Identify which cell holds the provided text, then report its [x, y] central coordinate. 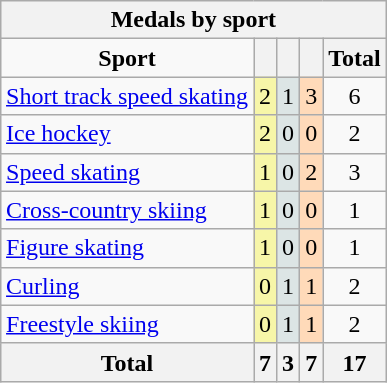
Sport [128, 58]
Freestyle skiing [128, 324]
Medals by sport [194, 20]
Curling [128, 286]
6 [355, 96]
Figure skating [128, 248]
Cross-country skiing [128, 210]
17 [355, 362]
Speed skating [128, 172]
Ice hockey [128, 134]
Short track speed skating [128, 96]
